Identify which cell holds the provided text, then report its (X, Y) central coordinate. 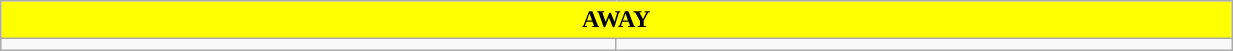
AWAY (616, 20)
